Return (X, Y) of the center of cell containing provided text 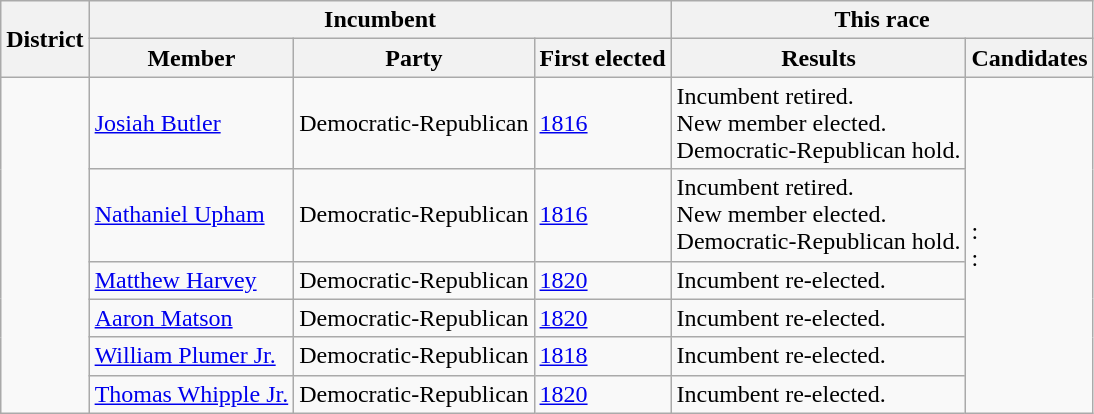
Nathaniel Upham (192, 215)
This race (882, 20)
: : (1030, 245)
Thomas Whipple Jr. (192, 394)
Candidates (1030, 58)
First elected (602, 58)
1818 (602, 356)
Josiah Butler (192, 123)
Party (414, 58)
Results (818, 58)
Member (192, 58)
Matthew Harvey (192, 280)
Incumbent (380, 20)
District (45, 39)
William Plumer Jr. (192, 356)
Aaron Matson (192, 318)
